Detect which cell encompasses the target text, then output its (x, y) center coordinate. 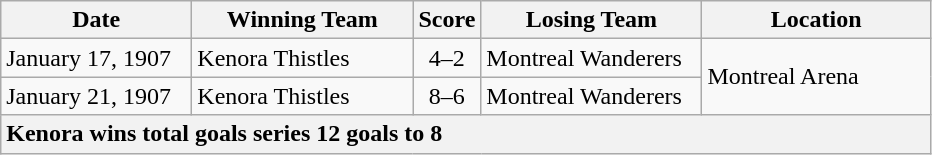
8–6 (447, 96)
Kenora wins total goals series 12 goals to 8 (466, 134)
January 21, 1907 (96, 96)
Losing Team (592, 20)
Date (96, 20)
4–2 (447, 58)
Score (447, 20)
Location (816, 20)
January 17, 1907 (96, 58)
Winning Team (302, 20)
Montreal Arena (816, 77)
